From the cell containing the given text, extract its center point as (x, y) coordinate. 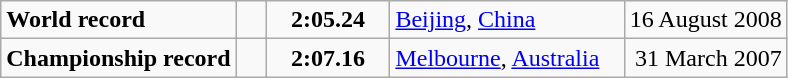
31 March 2007 (706, 58)
Melbourne, Australia (507, 58)
16 August 2008 (706, 20)
World record (118, 20)
Beijing, China (507, 20)
2:05.24 (328, 20)
2:07.16 (328, 58)
Championship record (118, 58)
